Determine the [x, y] coordinate at the center of the cell enclosing the given text.  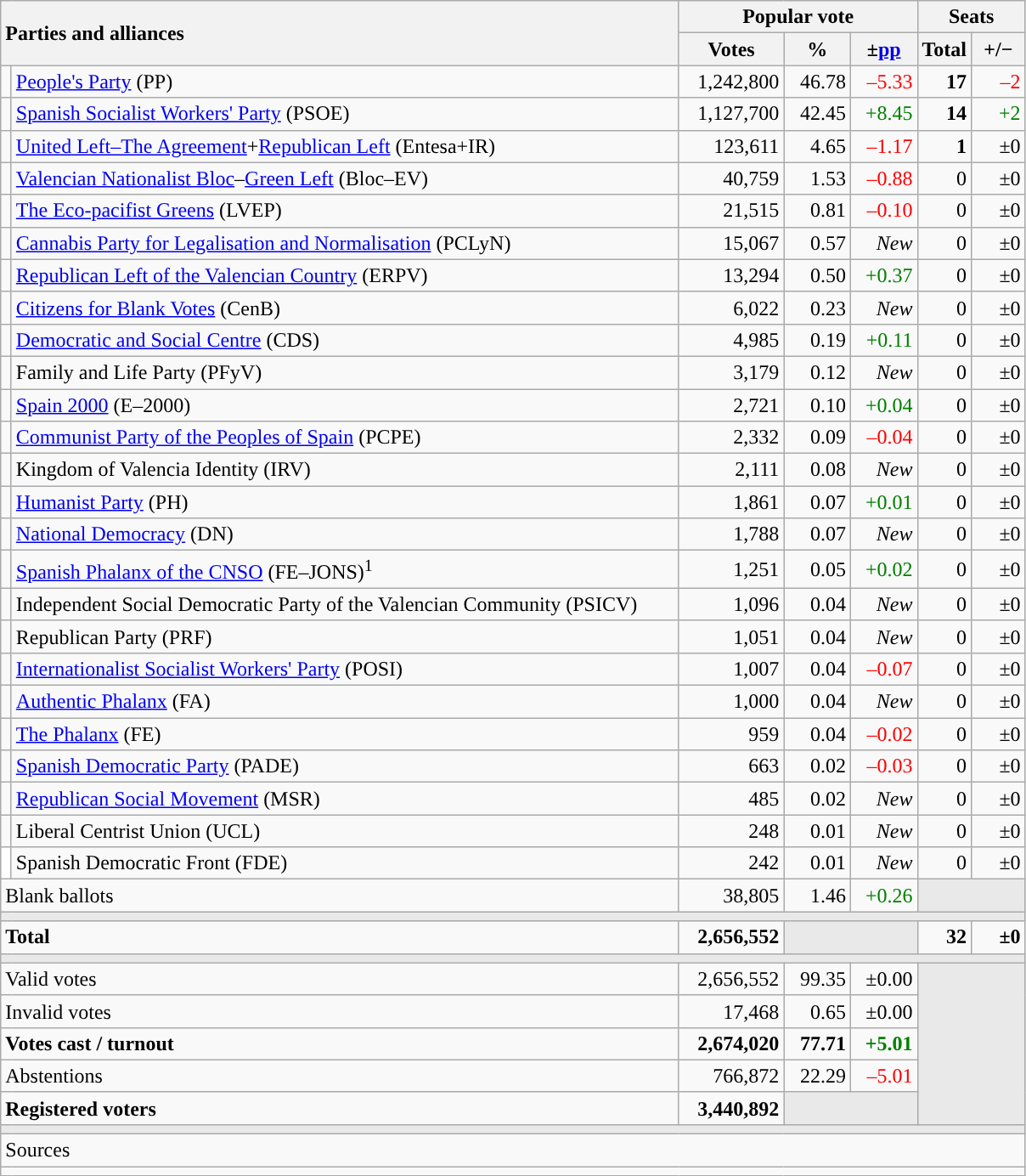
–0.03 [883, 766]
15,067 [731, 243]
1,051 [731, 636]
0.57 [817, 243]
1 [944, 146]
22.29 [817, 1076]
2,332 [731, 438]
Spanish Socialist Workers' Party (PSOE) [345, 114]
Valencian Nationalist Bloc–Green Left (Bloc–EV) [345, 178]
Votes cast / turnout [340, 1043]
77.71 [817, 1043]
Spain 2000 (E–2000) [345, 405]
People's Party (PP) [345, 82]
1,096 [731, 604]
+2 [999, 114]
Cannabis Party for Legalisation and Normalisation (PCLyN) [345, 243]
1,127,700 [731, 114]
Parties and alliances [340, 33]
Popular vote [798, 17]
46.78 [817, 82]
2,721 [731, 405]
Humanist Party (PH) [345, 502]
1,788 [731, 534]
485 [731, 799]
2,111 [731, 470]
Seats [972, 17]
42.45 [817, 114]
0.19 [817, 340]
17,468 [731, 1011]
3,179 [731, 372]
3,440,892 [731, 1108]
Spanish Democratic Party (PADE) [345, 766]
Abstentions [340, 1076]
–0.07 [883, 669]
0.09 [817, 438]
–5.01 [883, 1076]
+8.45 [883, 114]
14 [944, 114]
0.05 [817, 569]
Spanish Phalanx of the CNSO (FE–JONS)1 [345, 569]
Authentic Phalanx (FA) [345, 702]
Internationalist Socialist Workers' Party (POSI) [345, 669]
±pp [883, 49]
1,861 [731, 502]
Citizens for Blank Votes (CenB) [345, 308]
0.10 [817, 405]
Republican Party (PRF) [345, 636]
1.46 [817, 896]
+5.01 [883, 1043]
38,805 [731, 896]
Democratic and Social Centre (CDS) [345, 340]
National Democracy (DN) [345, 534]
United Left–The Agreement+Republican Left (Entesa+IR) [345, 146]
0.81 [817, 211]
Blank ballots [340, 896]
Sources [513, 1151]
–0.88 [883, 178]
0.65 [817, 1011]
–1.17 [883, 146]
248 [731, 831]
% [817, 49]
40,759 [731, 178]
–5.33 [883, 82]
Spanish Democratic Front (FDE) [345, 863]
Republican Left of the Valencian Country (ERPV) [345, 275]
–0.02 [883, 734]
Valid votes [340, 979]
Republican Social Movement (MSR) [345, 799]
4,985 [731, 340]
Liberal Centrist Union (UCL) [345, 831]
1,242,800 [731, 82]
–2 [999, 82]
123,611 [731, 146]
1,251 [731, 569]
+0.04 [883, 405]
4.65 [817, 146]
2,674,020 [731, 1043]
Family and Life Party (PFyV) [345, 372]
Communist Party of the Peoples of Spain (PCPE) [345, 438]
Invalid votes [340, 1011]
+0.02 [883, 569]
Independent Social Democratic Party of the Valencian Community (PSICV) [345, 604]
0.08 [817, 470]
+0.01 [883, 502]
99.35 [817, 979]
+0.26 [883, 896]
17 [944, 82]
6,022 [731, 308]
Kingdom of Valencia Identity (IRV) [345, 470]
766,872 [731, 1076]
242 [731, 863]
1,007 [731, 669]
32 [944, 937]
+0.37 [883, 275]
+/− [999, 49]
663 [731, 766]
0.23 [817, 308]
Votes [731, 49]
–0.04 [883, 438]
1,000 [731, 702]
–0.10 [883, 211]
+0.11 [883, 340]
The Eco-pacifist Greens (LVEP) [345, 211]
959 [731, 734]
21,515 [731, 211]
0.12 [817, 372]
Registered voters [340, 1108]
0.50 [817, 275]
13,294 [731, 275]
The Phalanx (FE) [345, 734]
1.53 [817, 178]
